Locate the cell with the specified text and output its [X, Y] center coordinate. 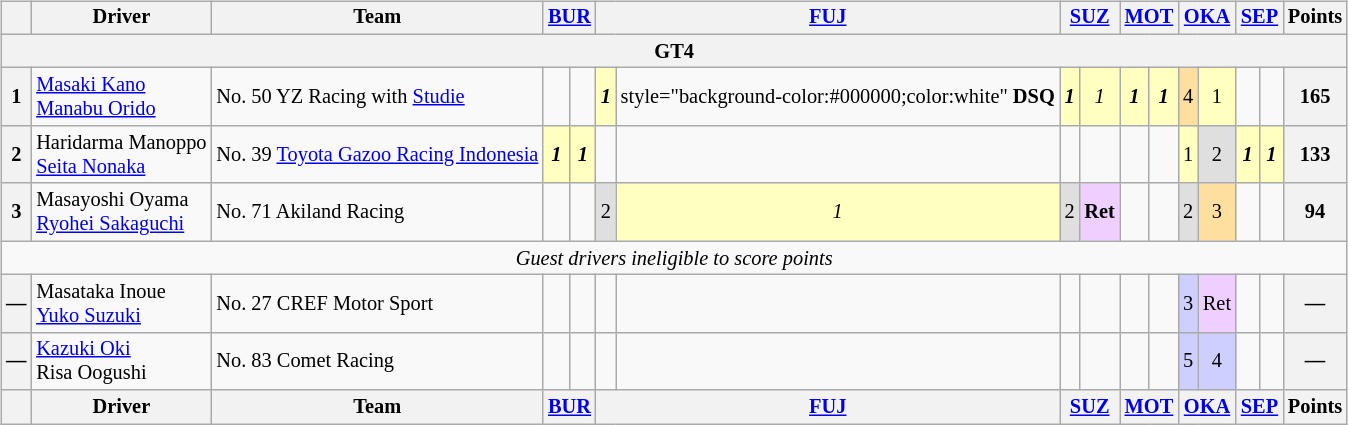
165 [1315, 97]
Masayoshi Oyama Ryohei Sakaguchi [121, 212]
5 [1188, 361]
Masataka Inoue Yuko Suzuki [121, 304]
Kazuki Oki Risa Oogushi [121, 361]
No. 83 Comet Racing [377, 361]
No. 50 YZ Racing with Studie [377, 97]
133 [1315, 155]
No. 39 Toyota Gazoo Racing Indonesia [377, 155]
No. 27 CREF Motor Sport [377, 304]
No. 71 Akiland Racing [377, 212]
Masaki Kano Manabu Orido [121, 97]
style="background-color:#000000;color:white" DSQ [838, 97]
94 [1315, 212]
GT4 [674, 51]
Haridarma Manoppo Seita Nonaka [121, 155]
Guest drivers ineligible to score points [674, 258]
